Scan for the cell matching the given text and deliver its [X, Y] coordinate at center. 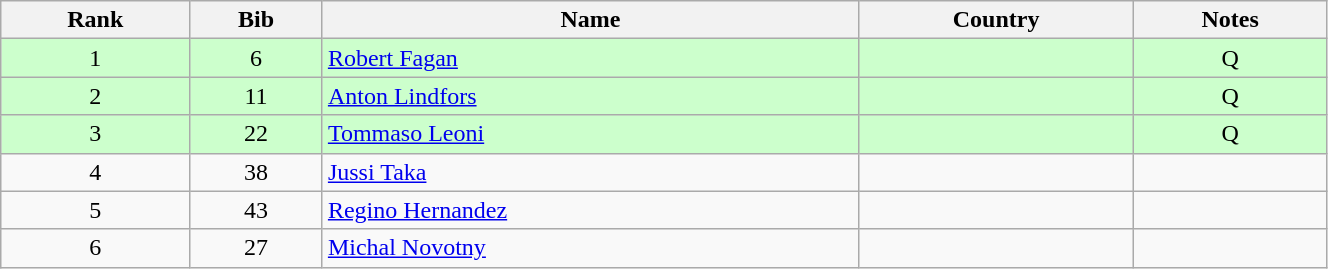
2 [96, 96]
Bib [256, 20]
Michal Novotny [590, 248]
Country [996, 20]
Jussi Taka [590, 172]
4 [96, 172]
Rank [96, 20]
Tommaso Leoni [590, 134]
Anton Lindfors [590, 96]
11 [256, 96]
43 [256, 210]
27 [256, 248]
Robert Fagan [590, 58]
38 [256, 172]
5 [96, 210]
Regino Hernandez [590, 210]
22 [256, 134]
Notes [1230, 20]
1 [96, 58]
3 [96, 134]
Name [590, 20]
